Detect which cell encompasses the target text, then output its (x, y) center coordinate. 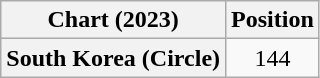
Chart (2023) (114, 20)
144 (273, 58)
Position (273, 20)
South Korea (Circle) (114, 58)
